Capture the cell that displays the provided text and extract its (x, y) central coordinate. 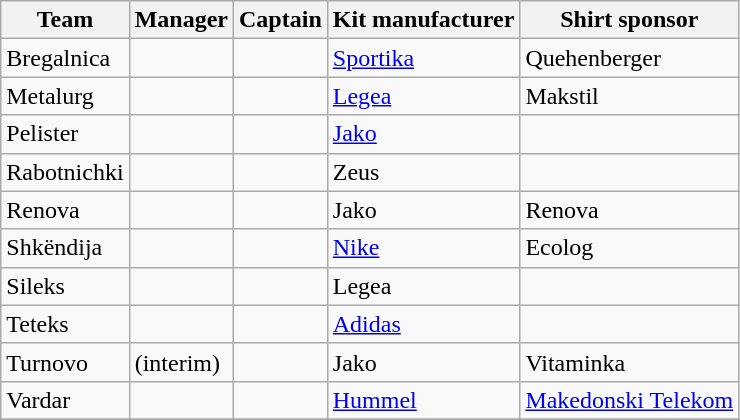
Adidas (424, 324)
Teteks (65, 324)
Ecolog (630, 248)
Captain (281, 20)
Sileks (65, 286)
Turnovo (65, 362)
Makedonski Telekom (630, 400)
(interim) (181, 362)
Kit manufacturer (424, 20)
Makstil (630, 96)
Zeus (424, 172)
Shirt sponsor (630, 20)
Team (65, 20)
Bregalnica (65, 58)
Sportika (424, 58)
Manager (181, 20)
Vitaminka (630, 362)
Nike (424, 248)
Hummel (424, 400)
Vardar (65, 400)
Metalurg (65, 96)
Quehenberger (630, 58)
Rabotnichki (65, 172)
Pelister (65, 134)
Shkëndija (65, 248)
